Extract the (x, y) coordinate from the center of the cell holding the provided text.  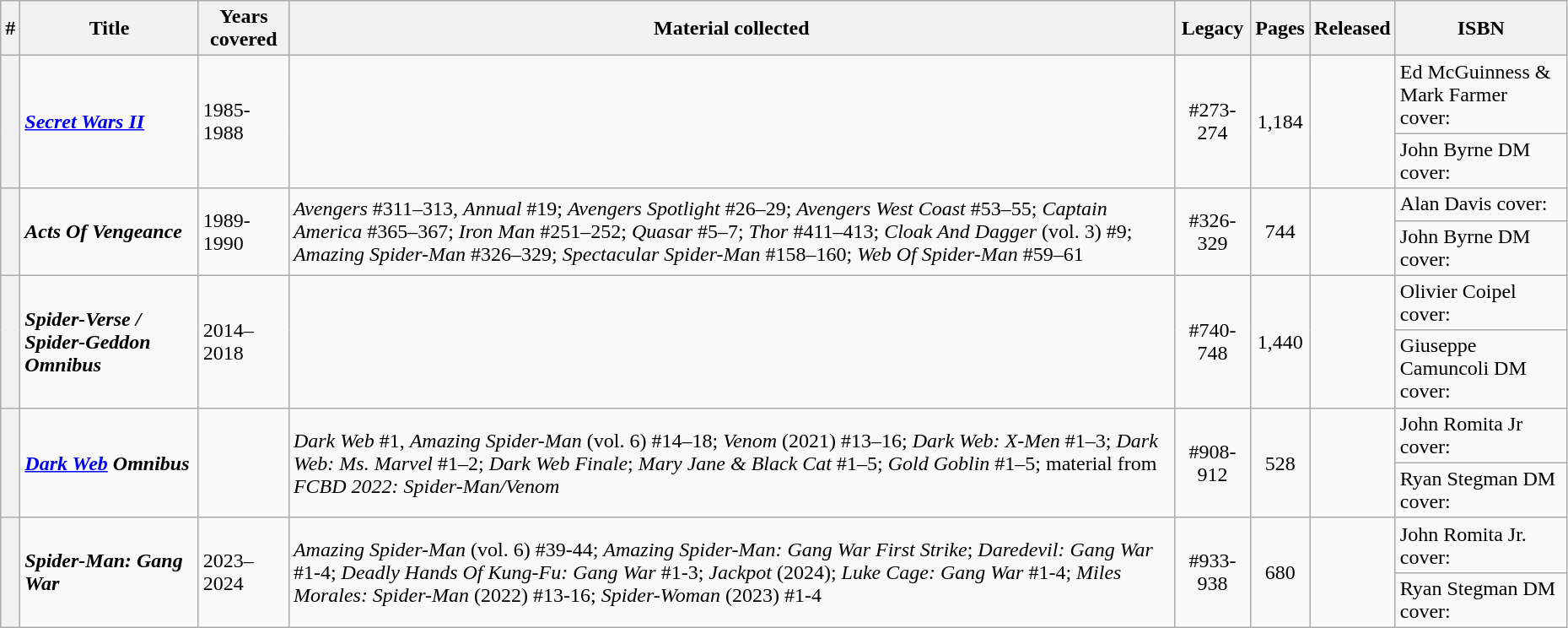
Dark Web Omnibus (110, 463)
Pages (1280, 29)
1989-1990 (243, 231)
Alan Davis cover: (1481, 204)
ISBN (1481, 29)
#740-748 (1213, 341)
Ed McGuinness & Mark Farmer cover: (1481, 95)
Olivier Coipel cover: (1481, 302)
#326-329 (1213, 231)
2014–2018 (243, 341)
#908-912 (1213, 463)
Acts Of Vengeance (110, 231)
528 (1280, 463)
Material collected (731, 29)
#933-938 (1213, 572)
#273-274 (1213, 122)
Giuseppe Camuncoli DM cover: (1481, 369)
Years covered (243, 29)
1,184 (1280, 122)
John Romita Jr cover: (1481, 436)
Spider-Verse / Spider-Geddon Omnibus (110, 341)
744 (1280, 231)
680 (1280, 572)
1985-1988 (243, 122)
Legacy (1213, 29)
2023–2024 (243, 572)
1,440 (1280, 341)
Title (110, 29)
# (10, 29)
Released (1352, 29)
Secret Wars II (110, 122)
John Romita Jr. cover: (1481, 545)
Spider-Man: Gang War (110, 572)
